Locate the cell with the specified text and output its [X, Y] center coordinate. 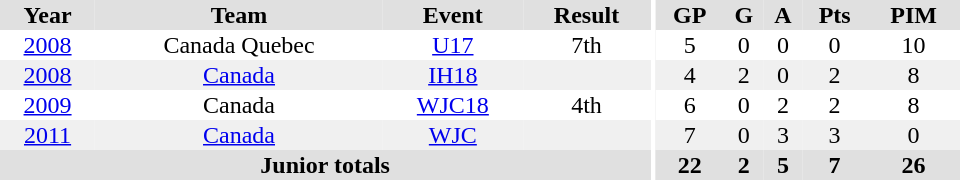
Canada Quebec [239, 45]
Event [453, 15]
22 [690, 165]
2011 [48, 135]
PIM [914, 15]
WJC [453, 135]
Pts [834, 15]
WJC18 [453, 105]
Team [239, 15]
4th [586, 105]
4 [690, 75]
A [783, 15]
GP [690, 15]
26 [914, 165]
Year [48, 15]
10 [914, 45]
7th [586, 45]
U17 [453, 45]
Junior totals [325, 165]
G [744, 15]
6 [690, 105]
Result [586, 15]
IH18 [453, 75]
2009 [48, 105]
